Search for the cell housing the specified text and yield its [x, y] center coordinate. 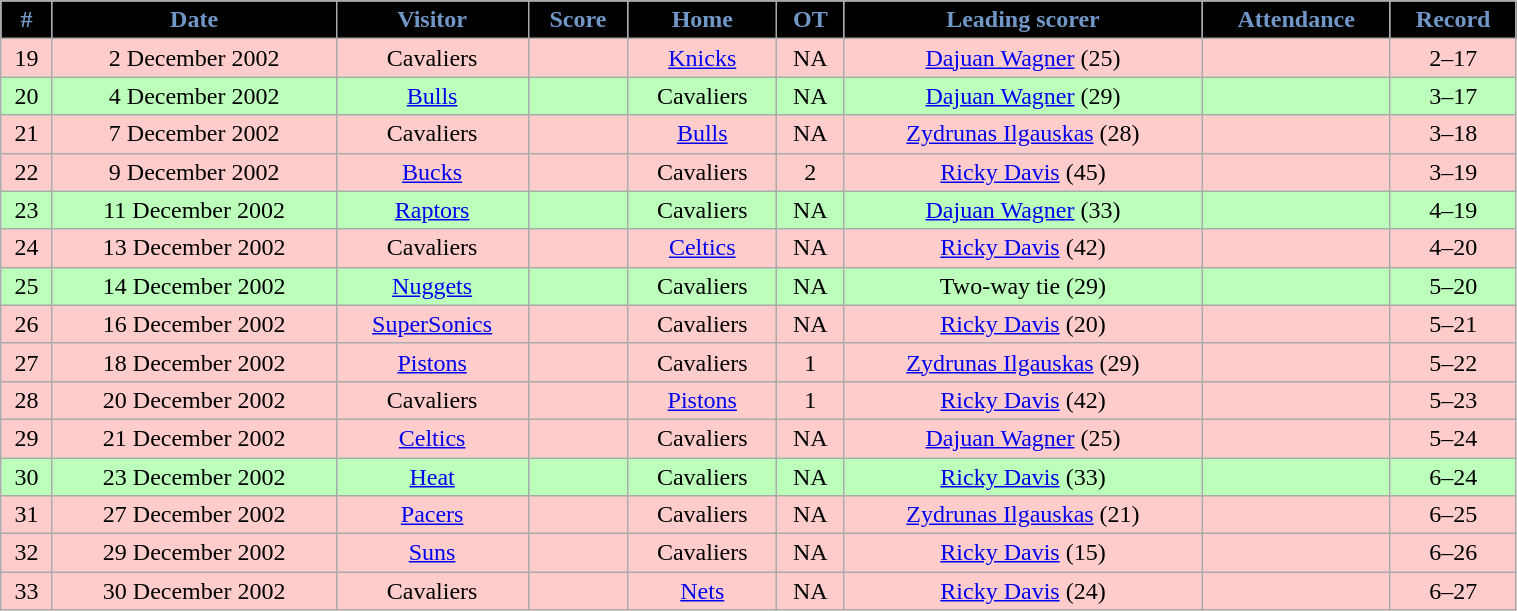
Score [578, 20]
2 December 2002 [194, 58]
20 [26, 96]
23 [26, 210]
22 [26, 172]
18 December 2002 [194, 362]
21 [26, 134]
Bucks [432, 172]
16 December 2002 [194, 324]
Suns [432, 553]
Pacers [432, 515]
Dajuan Wagner (29) [1023, 96]
5–20 [1453, 286]
20 December 2002 [194, 400]
7 December 2002 [194, 134]
Raptors [432, 210]
SuperSonics [432, 324]
6–25 [1453, 515]
Zydrunas Ilgauskas (28) [1023, 134]
Ricky Davis (33) [1023, 477]
Dajuan Wagner (33) [1023, 210]
5–24 [1453, 438]
13 December 2002 [194, 248]
Zydrunas Ilgauskas (21) [1023, 515]
14 December 2002 [194, 286]
11 December 2002 [194, 210]
4 December 2002 [194, 96]
5–21 [1453, 324]
9 December 2002 [194, 172]
Heat [432, 477]
Knicks [702, 58]
6–24 [1453, 477]
3–18 [1453, 134]
Ricky Davis (24) [1023, 591]
Ricky Davis (15) [1023, 553]
31 [26, 515]
5–22 [1453, 362]
2–17 [1453, 58]
Zydrunas Ilgauskas (29) [1023, 362]
3–19 [1453, 172]
25 [26, 286]
Ricky Davis (20) [1023, 324]
32 [26, 553]
6–26 [1453, 553]
21 December 2002 [194, 438]
Two-way tie (29) [1023, 286]
29 [26, 438]
Date [194, 20]
Home [702, 20]
4–20 [1453, 248]
Visitor [432, 20]
24 [26, 248]
33 [26, 591]
4–19 [1453, 210]
Record [1453, 20]
# [26, 20]
3–17 [1453, 96]
OT [810, 20]
26 [26, 324]
2 [810, 172]
27 December 2002 [194, 515]
27 [26, 362]
6–27 [1453, 591]
23 December 2002 [194, 477]
Nuggets [432, 286]
Ricky Davis (45) [1023, 172]
Attendance [1296, 20]
Leading scorer [1023, 20]
5–23 [1453, 400]
Nets [702, 591]
28 [26, 400]
30 December 2002 [194, 591]
30 [26, 477]
29 December 2002 [194, 553]
19 [26, 58]
